Scan for the cell matching the given text and deliver its [X, Y] coordinate at center. 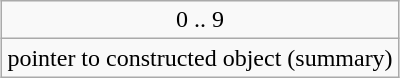
0 .. 9 [200, 20]
pointer to constructed object (summary) [200, 58]
